For the text-containing cell, return its midpoint in [x, y] coordinate format. 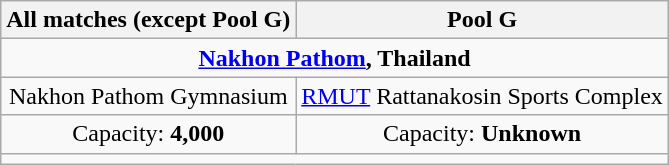
RMUT Rattanakosin Sports Complex [482, 96]
Pool G [482, 20]
Nakhon Pathom, Thailand [335, 58]
All matches (except Pool G) [148, 20]
Nakhon Pathom Gymnasium [148, 96]
Capacity: Unknown [482, 134]
Capacity: 4,000 [148, 134]
